Detect which cell encompasses the target text, then output its (X, Y) center coordinate. 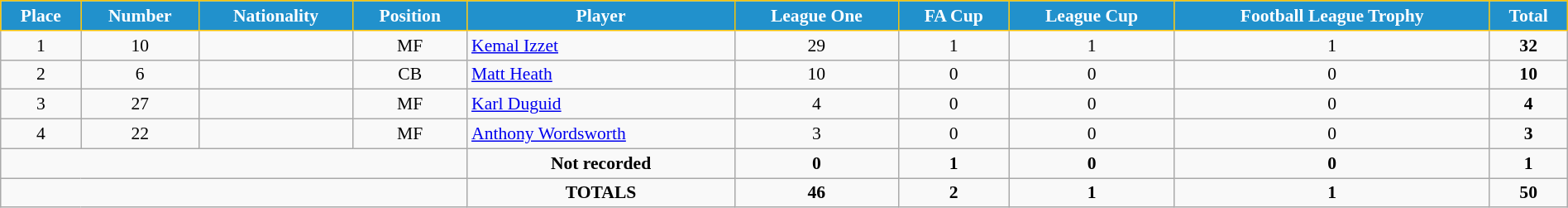
22 (141, 134)
Total (1528, 16)
29 (817, 46)
Nationality (276, 16)
Kemal Izzet (600, 46)
32 (1528, 46)
Anthony Wordsworth (600, 134)
Position (410, 16)
Player (600, 16)
27 (141, 104)
Matt Heath (600, 75)
TOTALS (600, 193)
6 (141, 75)
Not recorded (600, 163)
Number (141, 16)
CB (410, 75)
League Cup (1092, 16)
FA Cup (954, 16)
League One (817, 16)
Karl Duguid (600, 104)
Place (41, 16)
50 (1528, 193)
Football League Trophy (1331, 16)
46 (817, 193)
